Find where the given text appears and provide that cell's center as (X, Y) coordinate. 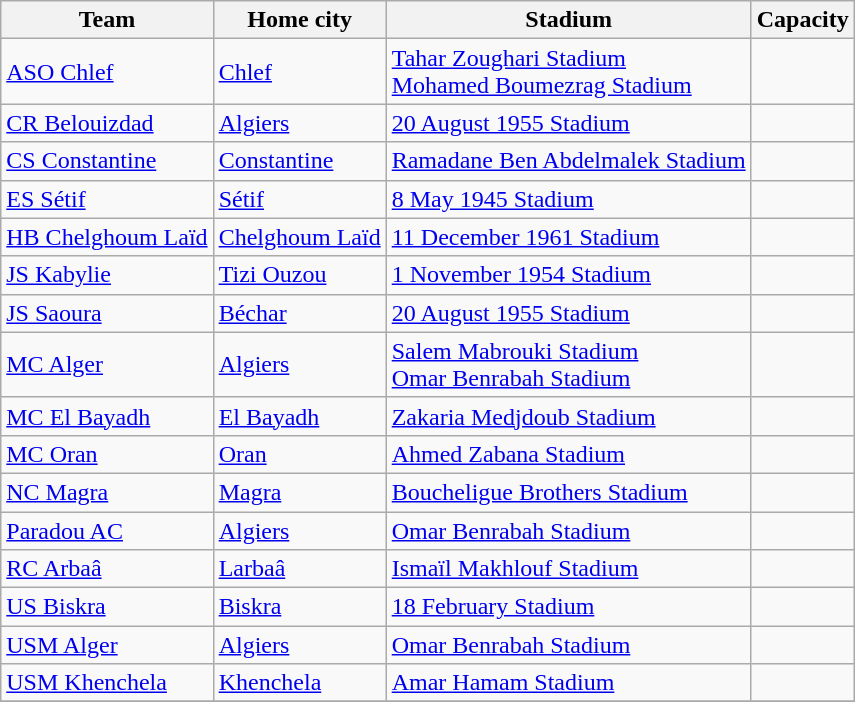
Chlef (300, 72)
CR Belouizdad (107, 123)
Khenchela (300, 683)
Team (107, 20)
11 December 1961 Stadium (568, 237)
Constantine (300, 161)
Stadium (568, 20)
Home city (300, 20)
Béchar (300, 313)
MC Alger (107, 364)
Ahmed Zabana Stadium (568, 454)
MC Oran (107, 454)
18 February Stadium (568, 607)
Amar Hamam Stadium (568, 683)
Paradou AC (107, 531)
Salem Mabrouki StadiumOmar Benrabah Stadium (568, 364)
Larbaâ (300, 569)
HB Chelghoum Laïd (107, 237)
1 November 1954 Stadium (568, 275)
Tizi Ouzou (300, 275)
8 May 1945 Stadium (568, 199)
Biskra (300, 607)
NC Magra (107, 492)
ES Sétif (107, 199)
Boucheligue Brothers Stadium (568, 492)
Ismaïl Makhlouf Stadium (568, 569)
El Bayadh (300, 416)
Tahar Zoughari StadiumMohamed Boumezrag Stadium (568, 72)
Chelghoum Laïd (300, 237)
JS Saoura (107, 313)
ASO Chlef (107, 72)
USM Alger (107, 645)
Magra (300, 492)
Capacity (802, 20)
MC El Bayadh (107, 416)
Sétif (300, 199)
JS Kabylie (107, 275)
Ramadane Ben Abdelmalek Stadium (568, 161)
Zakaria Medjdoub Stadium (568, 416)
US Biskra (107, 607)
RC Arbaâ (107, 569)
USM Khenchela (107, 683)
CS Constantine (107, 161)
Oran (300, 454)
